Determine the [X, Y] coordinate at the center of the cell enclosing the given text.  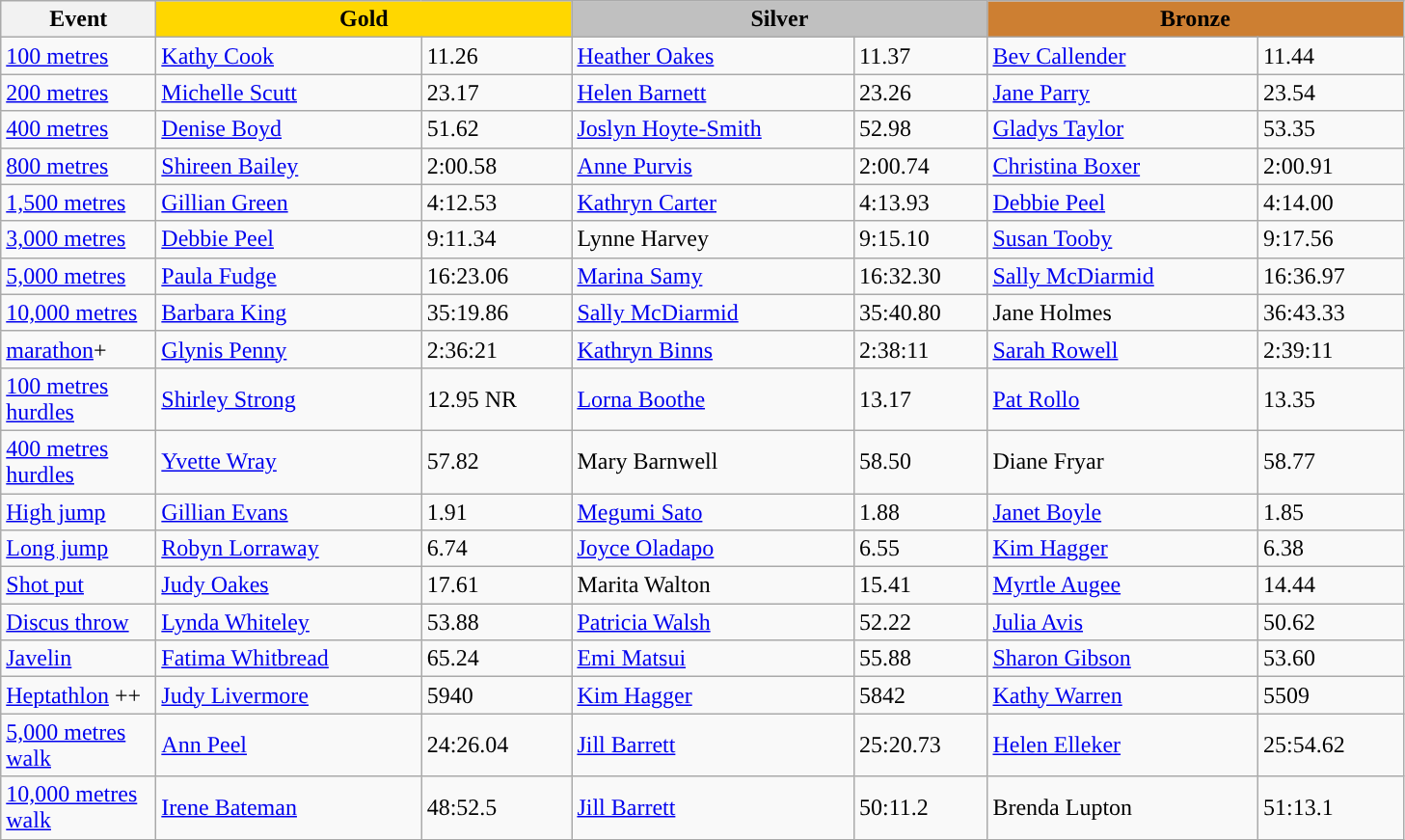
Irene Bateman [289, 808]
58.77 [1331, 461]
Lynda Whiteley [289, 622]
Paula Fudge [289, 276]
23.26 [920, 93]
4:13.93 [920, 203]
11.26 [497, 56]
14.44 [1331, 585]
53.88 [497, 622]
Shireen Bailey [289, 166]
Helen Elleker [1122, 745]
Bronze [1196, 19]
Diane Fryar [1122, 461]
Discus throw [79, 622]
16:23.06 [497, 276]
Kathy Cook [289, 56]
36:43.33 [1331, 312]
Gillian Green [289, 203]
Janet Boyle [1122, 512]
Joyce Oladapo [714, 549]
23.17 [497, 93]
Kathryn Binns [714, 349]
5509 [1331, 695]
Shot put [79, 585]
High jump [79, 512]
2:39:11 [1331, 349]
52.98 [920, 129]
15.41 [920, 585]
Brenda Lupton [1122, 808]
Silver [779, 19]
Joslyn Hoyte-Smith [714, 129]
55.88 [920, 659]
Jane Holmes [1122, 312]
Christina Boxer [1122, 166]
2:00.74 [920, 166]
58.50 [920, 461]
Kathryn Carter [714, 203]
35:19.86 [497, 312]
Lorna Boothe [714, 399]
11.44 [1331, 56]
5,000 metres walk [79, 745]
Ann Peel [289, 745]
Michelle Scutt [289, 93]
Heptathlon ++ [79, 695]
Anne Purvis [714, 166]
Gillian Evans [289, 512]
9:17.56 [1331, 239]
Mary Barnwell [714, 461]
4:14.00 [1331, 203]
3,000 metres [79, 239]
Helen Barnett [714, 93]
Kathy Warren [1122, 695]
Julia Avis [1122, 622]
9:11.34 [497, 239]
Pat Rollo [1122, 399]
4:12.53 [497, 203]
1.88 [920, 512]
Patricia Walsh [714, 622]
35:40.80 [920, 312]
23.54 [1331, 93]
65.24 [497, 659]
2:36:21 [497, 349]
Bev Callender [1122, 56]
Gold [365, 19]
Sarah Rowell [1122, 349]
13.17 [920, 399]
6.55 [920, 549]
50.62 [1331, 622]
Shirley Strong [289, 399]
57.82 [497, 461]
800 metres [79, 166]
53.35 [1331, 129]
53.60 [1331, 659]
200 metres [79, 93]
Fatima Whitbread [289, 659]
Emi Matsui [714, 659]
Megumi Sato [714, 512]
52.22 [920, 622]
6.38 [1331, 549]
1,500 metres [79, 203]
24:26.04 [497, 745]
Susan Tooby [1122, 239]
400 metres [79, 129]
2:00.91 [1331, 166]
6.74 [497, 549]
16:36.97 [1331, 276]
10,000 metres walk [79, 808]
Jane Parry [1122, 93]
9:15.10 [920, 239]
51.62 [497, 129]
17.61 [497, 585]
Glynis Penny [289, 349]
25:54.62 [1331, 745]
Denise Boyd [289, 129]
Lynne Harvey [714, 239]
Myrtle Augee [1122, 585]
5940 [497, 695]
100 metres [79, 56]
50:11.2 [920, 808]
2:00.58 [497, 166]
Robyn Lorraway [289, 549]
marathon+ [79, 349]
16:32.30 [920, 276]
Sharon Gibson [1122, 659]
Javelin [79, 659]
11.37 [920, 56]
Heather Oakes [714, 56]
Marina Samy [714, 276]
5842 [920, 695]
Judy Oakes [289, 585]
2:38:11 [920, 349]
Yvette Wray [289, 461]
Judy Livermore [289, 695]
1.91 [497, 512]
Long jump [79, 549]
Event [79, 19]
Barbara King [289, 312]
1.85 [1331, 512]
5,000 metres [79, 276]
25:20.73 [920, 745]
10,000 metres [79, 312]
400 metres hurdles [79, 461]
48:52.5 [497, 808]
100 metres hurdles [79, 399]
13.35 [1331, 399]
Gladys Taylor [1122, 129]
51:13.1 [1331, 808]
12.95 NR [497, 399]
Marita Walton [714, 585]
